Determine the (X, Y) coordinate at the center of the cell enclosing the given text.  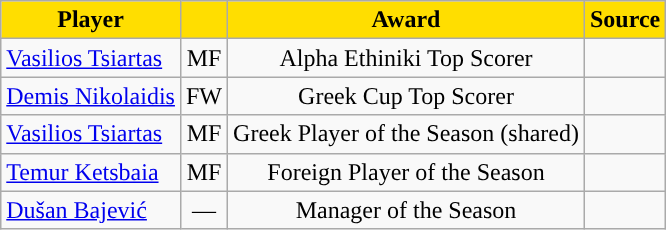
Foreign Player of the Season (406, 172)
Manager of the Season (406, 210)
Source (624, 20)
— (204, 210)
Demis Nikolaidis (91, 96)
Award (406, 20)
Dušan Bajević (91, 210)
Greek Player of the Season (shared) (406, 134)
Alpha Ethiniki Top Scorer (406, 58)
Temur Ketsbaia (91, 172)
Player (91, 20)
FW (204, 96)
Greek Cup Top Scorer (406, 96)
